Scan for the cell matching the given text and deliver its [X, Y] coordinate at center. 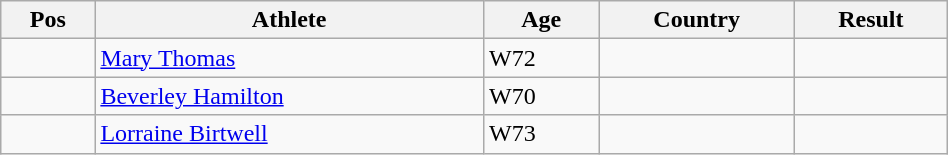
Pos [48, 20]
Mary Thomas [290, 58]
Country [696, 20]
Age [542, 20]
W70 [542, 96]
Lorraine Birtwell [290, 134]
W72 [542, 58]
Result [870, 20]
W73 [542, 134]
Athlete [290, 20]
Beverley Hamilton [290, 96]
